Output the [X, Y] coordinate of the center of the cell containing the given text.  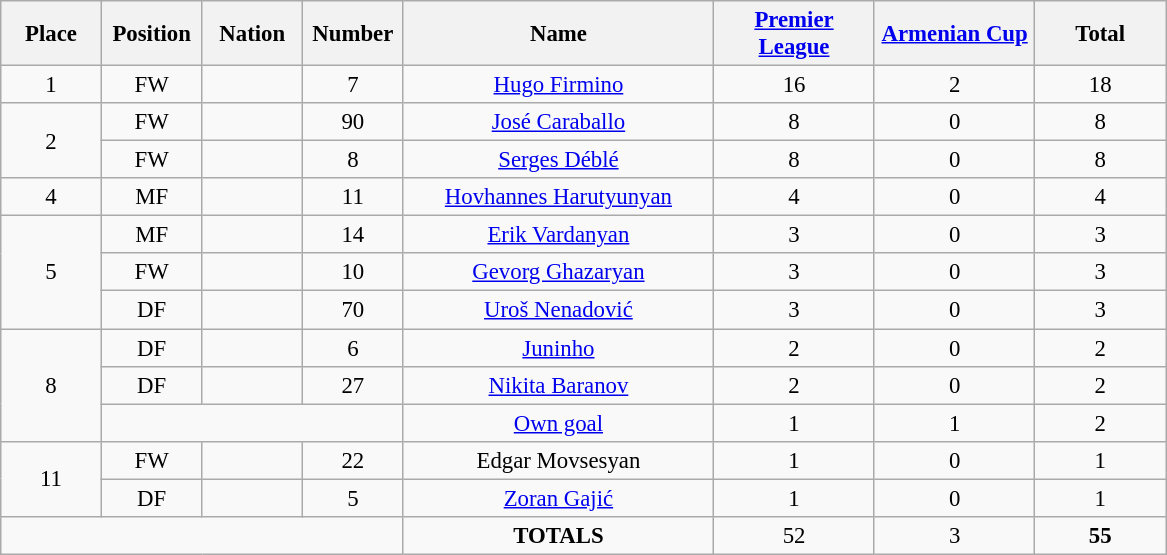
Hovhannes Harutyunyan [558, 197]
22 [354, 460]
Edgar Movsesyan [558, 460]
18 [1100, 85]
Hugo Firmino [558, 85]
Own goal [558, 423]
Uroš Nenadović [558, 310]
55 [1100, 536]
TOTALS [558, 536]
Zoran Gajić [558, 498]
Erik Vardanyan [558, 235]
52 [794, 536]
Gevorg Ghazaryan [558, 273]
Juninho [558, 348]
Number [354, 34]
Nation [252, 34]
Place [52, 34]
Name [558, 34]
Position [152, 34]
10 [354, 273]
José Caraballo [558, 122]
Armenian Cup [954, 34]
27 [354, 385]
14 [354, 235]
90 [354, 122]
Premier League [794, 34]
7 [354, 85]
6 [354, 348]
16 [794, 85]
Serges Déblé [558, 160]
70 [354, 310]
Nikita Baranov [558, 385]
Total [1100, 34]
